Detect which cell encompasses the target text, then output its (x, y) center coordinate. 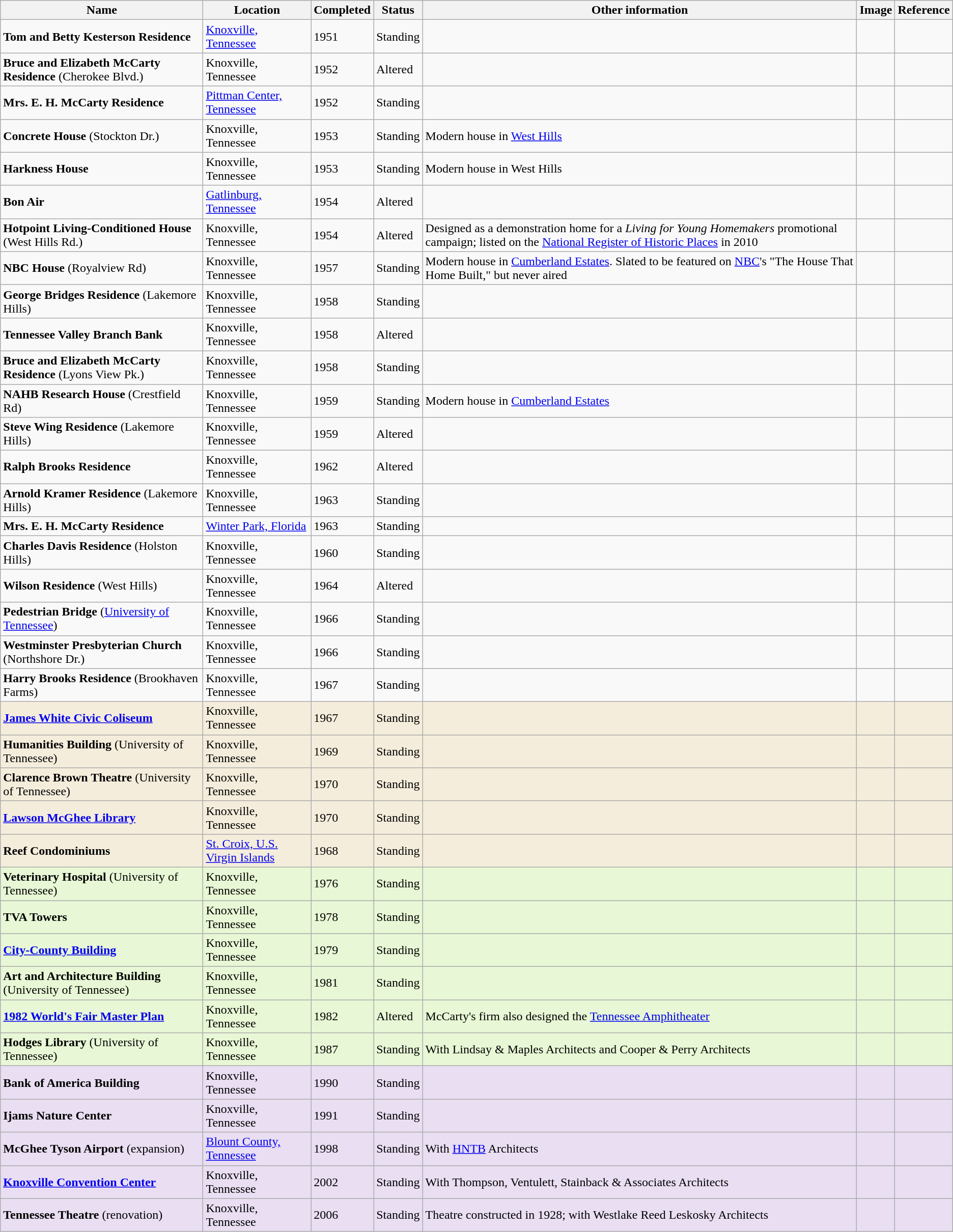
Other information (639, 10)
Concrete House (Stockton Dr.) (102, 135)
Tennessee Theatre (renovation) (102, 1215)
Image (876, 10)
2002 (342, 1182)
Charles Davis Residence (Holston Hills) (102, 553)
2006 (342, 1215)
Arnold Kramer Residence (Lakemore Hills) (102, 500)
1991 (342, 1116)
Knoxville Convention Center (102, 1182)
James White Civic Coliseum (102, 718)
Steve Wing Residence (Lakemore Hills) (102, 434)
Hodges Library (University of Tennessee) (102, 1050)
Bruce and Elizabeth McCarty Residence (Cherokee Blvd.) (102, 69)
St. Croix, U.S. Virgin Islands (257, 850)
Reef Condominiums (102, 850)
Reference (923, 10)
1987 (342, 1050)
1982 (342, 1016)
Tom and Betty Kesterson Residence (102, 37)
Location (257, 10)
NAHB Research House (Crestfield Rd) (102, 400)
Completed (342, 10)
Art and Architecture Building (University of Tennessee) (102, 984)
Blount County, Tennessee (257, 1149)
1960 (342, 553)
Status (398, 10)
Hotpoint Living-Conditioned House (West Hills Rd.) (102, 235)
Pittman Center, Tennessee (257, 103)
NBC House (Royalview Rd) (102, 268)
1978 (342, 916)
McGhee Tyson Airport (expansion) (102, 1149)
1998 (342, 1149)
Ralph Brooks Residence (102, 467)
With Lindsay & Maples Architects and Cooper & Perry Architects (639, 1050)
Modern house in Cumberland Estates (639, 400)
Pedestrian Bridge (University of Tennessee) (102, 619)
Name (102, 10)
1964 (342, 585)
Clarence Brown Theatre (University of Tennessee) (102, 784)
George Bridges Residence (Lakemore Hills) (102, 301)
Humanities Building (University of Tennessee) (102, 751)
Winter Park, Florida (257, 526)
1968 (342, 850)
Modern house in Cumberland Estates. Slated to be featured on NBC's "The House That Home Built," but never aired (639, 268)
1951 (342, 37)
Ijams Nature Center (102, 1116)
1981 (342, 984)
With HNTB Architects (639, 1149)
City-County Building (102, 950)
1990 (342, 1082)
Theatre constructed in 1928; with Westlake Reed Leskosky Architects (639, 1215)
Harkness House (102, 169)
1969 (342, 751)
Harry Brooks Residence (Brookhaven Farms) (102, 685)
1957 (342, 268)
Bruce and Elizabeth McCarty Residence (Lyons View Pk.) (102, 368)
Veterinary Hospital (University of Tennessee) (102, 884)
1982 World's Fair Master Plan (102, 1016)
1979 (342, 950)
TVA Towers (102, 916)
Westminster Presbyterian Church (Northshore Dr.) (102, 652)
Bank of America Building (102, 1082)
Tennessee Valley Branch Bank (102, 334)
1962 (342, 467)
1976 (342, 884)
Wilson Residence (West Hills) (102, 585)
With Thompson, Ventulett, Stainback & Associates Architects (639, 1182)
Bon Air (102, 202)
Lawson McGhee Library (102, 818)
Designed as a demonstration home for a Living for Young Homemakers promotional campaign; listed on the National Register of Historic Places in 2010 (639, 235)
Gatlinburg, Tennessee (257, 202)
McCarty's firm also designed the Tennessee Amphitheater (639, 1016)
